Locate the cell with the specified text and output its (X, Y) center coordinate. 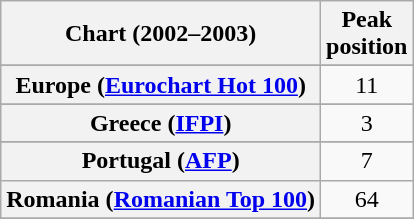
3 (367, 123)
7 (367, 161)
64 (367, 199)
Peakposition (367, 34)
Europe (Eurochart Hot 100) (161, 85)
11 (367, 85)
Romania (Romanian Top 100) (161, 199)
Greece (IFPI) (161, 123)
Chart (2002–2003) (161, 34)
Portugal (AFP) (161, 161)
